Return the (x, y) coordinate for the center point of the cell that contains the specified text.  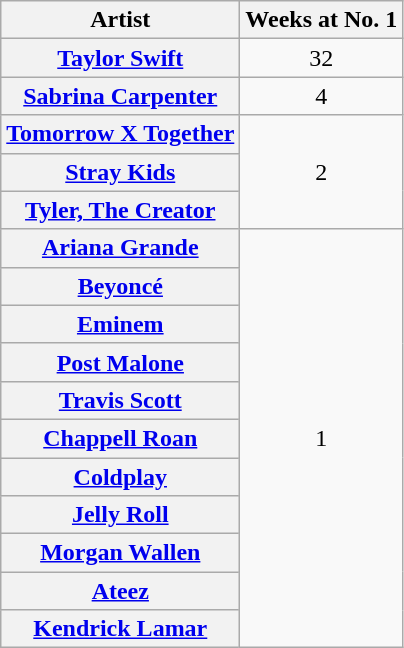
Ateez (120, 591)
Coldplay (120, 477)
Artist (120, 20)
Eminem (120, 324)
Weeks at No. 1 (322, 20)
2 (322, 172)
Taylor Swift (120, 58)
Chappell Roan (120, 438)
Kendrick Lamar (120, 629)
Beyoncé (120, 286)
Ariana Grande (120, 248)
Tyler, The Creator (120, 210)
Stray Kids (120, 172)
Post Malone (120, 362)
Tomorrow X Together (120, 134)
Travis Scott (120, 400)
Jelly Roll (120, 515)
4 (322, 96)
Sabrina Carpenter (120, 96)
1 (322, 438)
Morgan Wallen (120, 553)
32 (322, 58)
